Identify which cell holds the provided text, then report its (X, Y) central coordinate. 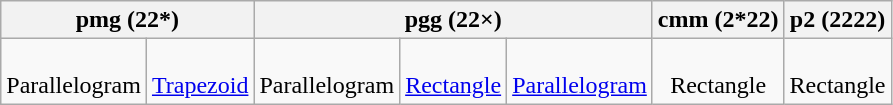
Trapezoid (200, 72)
cmm (2*22) (718, 20)
pmg (22*) (128, 20)
pgg (22×) (453, 20)
p2 (2222) (838, 20)
